Extract the (X, Y) coordinate from the center of the cell holding the provided text.  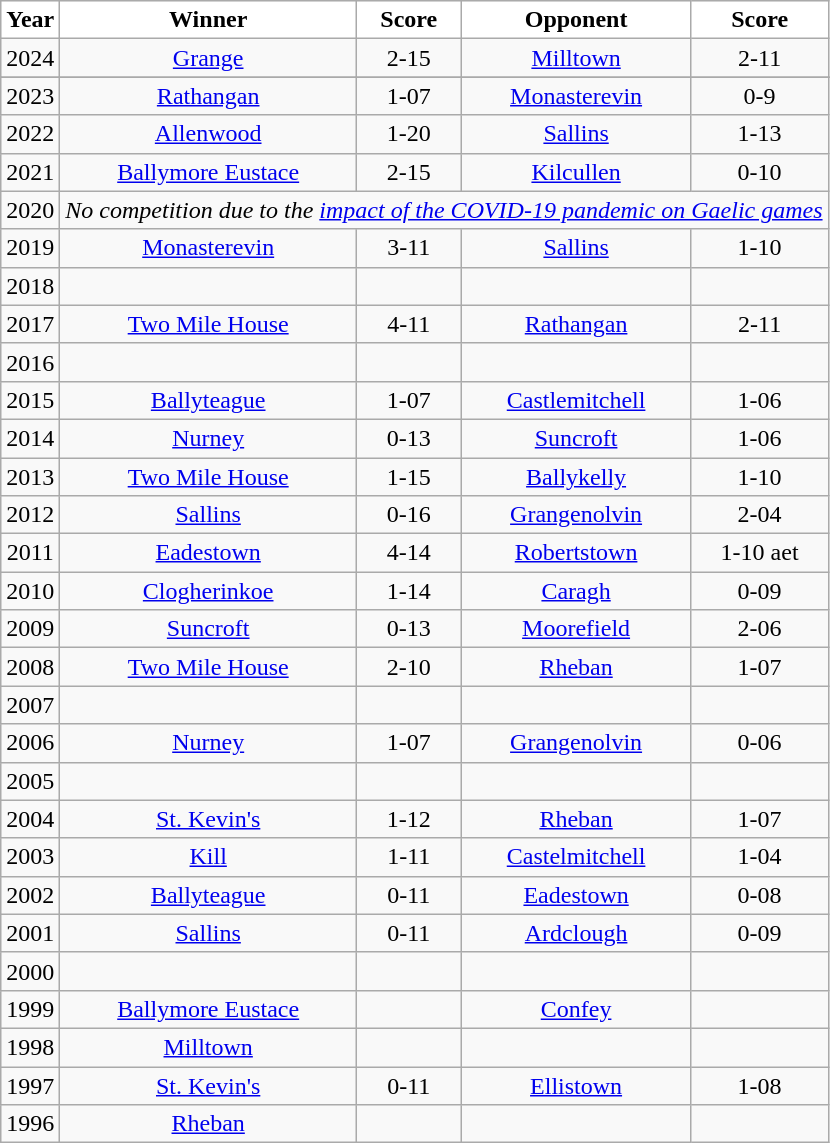
2-04 (760, 515)
0-08 (760, 895)
2000 (30, 971)
2005 (30, 781)
2017 (30, 324)
2020 (30, 210)
1999 (30, 1009)
Kill (208, 857)
Clogherinkoe (208, 591)
1996 (30, 1124)
2001 (30, 933)
2022 (30, 134)
2010 (30, 591)
1-10 aet (760, 553)
Robertstown (576, 553)
1-14 (409, 591)
0-16 (409, 515)
Kilcullen (576, 172)
2009 (30, 629)
1-12 (409, 819)
1-13 (760, 134)
Grange (208, 58)
2-10 (409, 667)
1-11 (409, 857)
Ellistown (576, 1085)
2003 (30, 857)
2011 (30, 553)
2016 (30, 362)
Confey (576, 1009)
Ardclough (576, 933)
2007 (30, 705)
2018 (30, 286)
Caragh (576, 591)
Winner (208, 20)
0-06 (760, 743)
1998 (30, 1047)
2014 (30, 438)
Opponent (576, 20)
4-14 (409, 553)
2021 (30, 172)
Castlemitchell (576, 400)
1-08 (760, 1085)
Allenwood (208, 134)
2004 (30, 819)
1-20 (409, 134)
2013 (30, 477)
3-11 (409, 248)
2019 (30, 248)
1-15 (409, 477)
Moorefield (576, 629)
2015 (30, 400)
2012 (30, 515)
Year (30, 20)
No competition due to the impact of the COVID-19 pandemic on Gaelic games (444, 210)
2024 (30, 58)
1997 (30, 1085)
Castelmitchell (576, 857)
2006 (30, 743)
1-04 (760, 857)
0-9 (760, 96)
0-10 (760, 172)
2002 (30, 895)
2-06 (760, 629)
2008 (30, 667)
4-11 (409, 324)
Ballykelly (576, 477)
2023 (30, 96)
